Output the [x, y] coordinate of the center of the cell containing the given text.  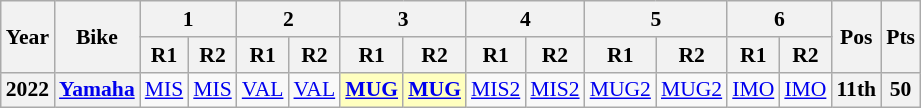
3 [403, 19]
Bike [97, 36]
2 [288, 19]
11th [856, 90]
1 [188, 19]
50 [900, 90]
2022 [28, 90]
Yamaha [97, 90]
Pos [856, 36]
Year [28, 36]
6 [779, 19]
Pts [900, 36]
5 [656, 19]
4 [526, 19]
